Determine the [x, y] coordinate at the center of the cell enclosing the given text.  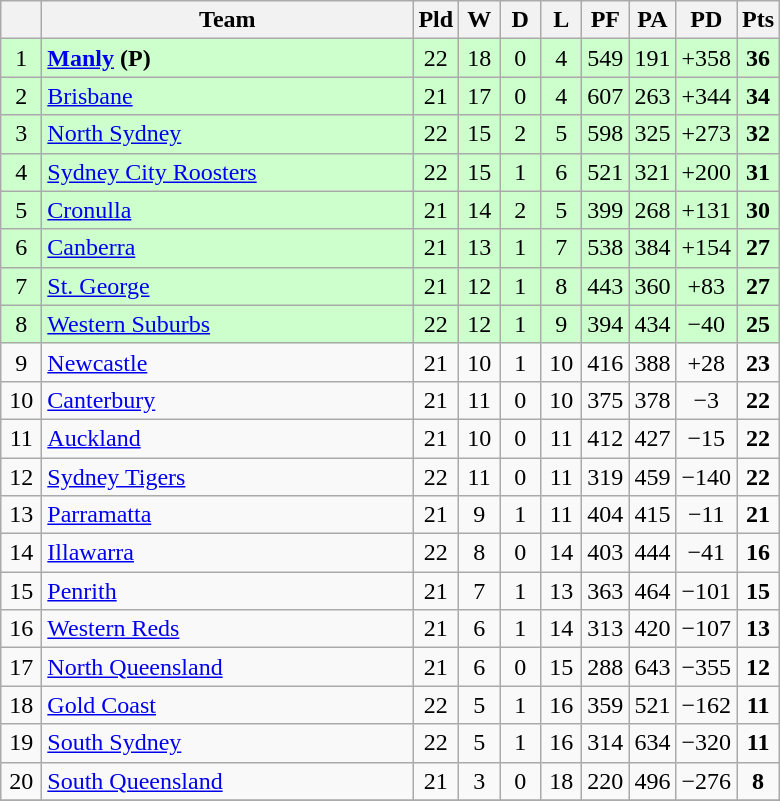
32 [758, 134]
607 [606, 96]
−107 [706, 629]
20 [22, 781]
444 [652, 553]
Sydney Tigers [228, 477]
Sydney City Roosters [228, 172]
PF [606, 20]
PD [706, 20]
Illawarra [228, 553]
404 [606, 515]
Newcastle [228, 362]
South Queensland [228, 781]
434 [652, 324]
North Queensland [228, 667]
375 [606, 400]
443 [606, 286]
363 [606, 591]
Western Suburbs [228, 324]
313 [606, 629]
31 [758, 172]
30 [758, 210]
+273 [706, 134]
−320 [706, 743]
Gold Coast [228, 705]
634 [652, 743]
Pts [758, 20]
220 [606, 781]
643 [652, 667]
23 [758, 362]
360 [652, 286]
+28 [706, 362]
415 [652, 515]
263 [652, 96]
464 [652, 591]
+200 [706, 172]
420 [652, 629]
−101 [706, 591]
Manly (P) [228, 58]
394 [606, 324]
378 [652, 400]
−140 [706, 477]
−41 [706, 553]
399 [606, 210]
538 [606, 248]
549 [606, 58]
+83 [706, 286]
+358 [706, 58]
321 [652, 172]
314 [606, 743]
−40 [706, 324]
−162 [706, 705]
+344 [706, 96]
598 [606, 134]
L [562, 20]
Brisbane [228, 96]
191 [652, 58]
403 [606, 553]
−355 [706, 667]
359 [606, 705]
Canberra [228, 248]
−276 [706, 781]
+131 [706, 210]
25 [758, 324]
19 [22, 743]
319 [606, 477]
W [480, 20]
388 [652, 362]
268 [652, 210]
325 [652, 134]
Penrith [228, 591]
−3 [706, 400]
412 [606, 438]
Cronulla [228, 210]
384 [652, 248]
459 [652, 477]
416 [606, 362]
+154 [706, 248]
Auckland [228, 438]
Western Reds [228, 629]
Canterbury [228, 400]
−11 [706, 515]
427 [652, 438]
South Sydney [228, 743]
−15 [706, 438]
34 [758, 96]
North Sydney [228, 134]
Parramatta [228, 515]
288 [606, 667]
Pld [436, 20]
36 [758, 58]
PA [652, 20]
St. George [228, 286]
Team [228, 20]
D [520, 20]
496 [652, 781]
